Scan for the cell matching the given text and deliver its [X, Y] coordinate at center. 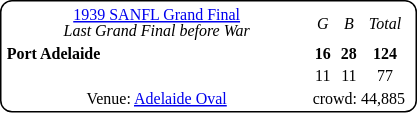
28 [348, 54]
16 [322, 54]
Total [384, 22]
G [322, 22]
124 [384, 54]
crowd: 44,885 [358, 98]
1939 SANFL Grand FinalLast Grand Final before War [156, 22]
Venue: Adelaide Oval [156, 98]
77 [384, 76]
B [348, 22]
Port Adelaide [156, 54]
